For the text-containing cell, return its midpoint in [X, Y] coordinate format. 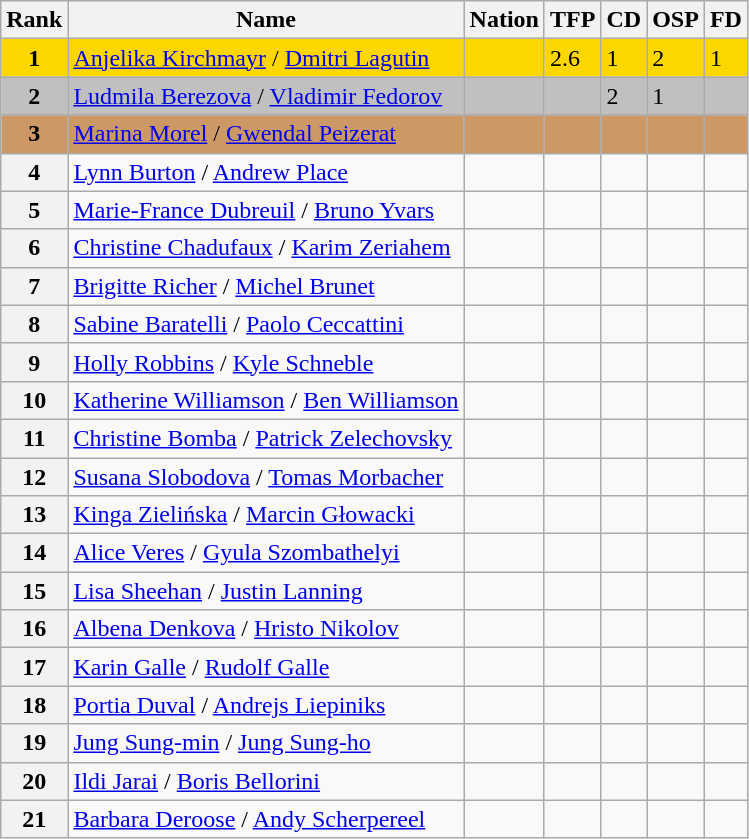
16 [34, 629]
9 [34, 362]
Susana Slobodova / Tomas Morbacher [266, 477]
Lynn Burton / Andrew Place [266, 172]
Marie-France Dubreuil / Bruno Yvars [266, 210]
19 [34, 743]
11 [34, 438]
Marina Morel / Gwendal Peizerat [266, 134]
Alice Veres / Gyula Szombathelyi [266, 553]
17 [34, 667]
4 [34, 172]
Anjelika Kirchmayr / Dmitri Lagutin [266, 58]
CD [624, 20]
3 [34, 134]
14 [34, 553]
Name [266, 20]
2.6 [572, 58]
5 [34, 210]
FD [726, 20]
Holly Robbins / Kyle Schneble [266, 362]
Lisa Sheehan / Justin Lanning [266, 591]
13 [34, 515]
Karin Galle / Rudolf Galle [266, 667]
Katherine Williamson / Ben Williamson [266, 400]
7 [34, 286]
18 [34, 705]
Nation [504, 20]
8 [34, 324]
Portia Duval / Andrejs Liepiniks [266, 705]
Sabine Baratelli / Paolo Ceccattini [266, 324]
Albena Denkova / Hristo Nikolov [266, 629]
20 [34, 781]
12 [34, 477]
Rank [34, 20]
Ludmila Berezova / Vladimir Fedorov [266, 96]
10 [34, 400]
Kinga Zielińska / Marcin Głowacki [266, 515]
Brigitte Richer / Michel Brunet [266, 286]
Barbara Deroose / Andy Scherpereel [266, 819]
Jung Sung-min / Jung Sung-ho [266, 743]
6 [34, 248]
OSP [676, 20]
Christine Chadufaux / Karim Zeriahem [266, 248]
Ildi Jarai / Boris Bellorini [266, 781]
TFP [572, 20]
15 [34, 591]
21 [34, 819]
Christine Bomba / Patrick Zelechovsky [266, 438]
